Detect which cell encompasses the target text, then output its (x, y) center coordinate. 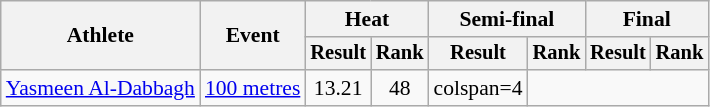
Event (252, 36)
48 (400, 88)
Yasmeen Al-Dabbagh (100, 88)
colspan=4 (478, 88)
Final (646, 19)
13.21 (338, 88)
Semi-final (508, 19)
Athlete (100, 36)
100 metres (252, 88)
Heat (366, 19)
